Search for the cell housing the specified text and yield its [X, Y] center coordinate. 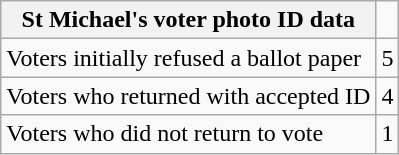
St Michael's voter photo ID data [188, 20]
5 [388, 58]
1 [388, 134]
Voters who did not return to vote [188, 134]
4 [388, 96]
Voters who returned with accepted ID [188, 96]
Voters initially refused a ballot paper [188, 58]
